Pinpoint the cell where the given text exists, returning its (X, Y) midpoint coordinate. 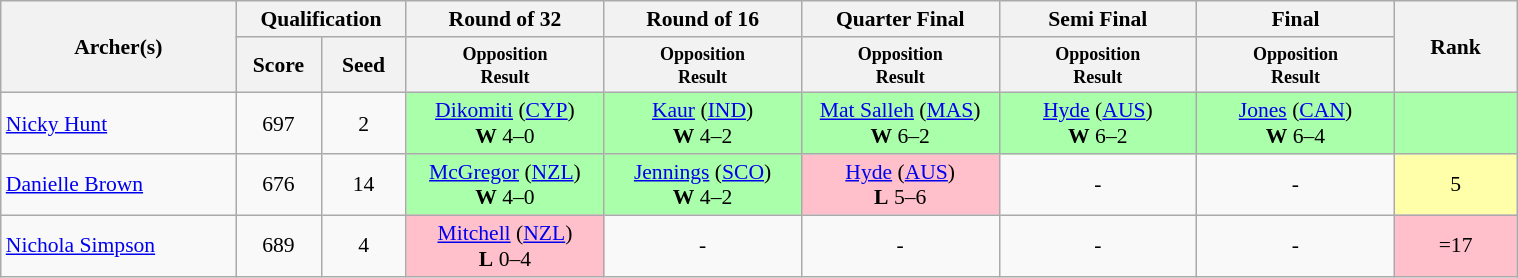
Danielle Brown (118, 184)
McGregor (NZL)W 4–0 (505, 184)
Mat Salleh (MAS)W 6–2 (900, 124)
697 (278, 124)
Kaur (IND)W 4–2 (703, 124)
Round of 16 (703, 19)
Mitchell (NZL)L 0–4 (505, 246)
5 (1456, 184)
Round of 32 (505, 19)
676 (278, 184)
Semi Final (1098, 19)
Nicky Hunt (118, 124)
Seed (364, 65)
Dikomiti (CYP)W 4–0 (505, 124)
4 (364, 246)
Hyde (AUS)W 6–2 (1098, 124)
689 (278, 246)
=17 (1456, 246)
Quarter Final (900, 19)
Hyde (AUS)L 5–6 (900, 184)
Jennings (SCO)W 4–2 (703, 184)
Rank (1456, 47)
2 (364, 124)
Archer(s) (118, 47)
Nichola Simpson (118, 246)
Final (1296, 19)
Score (278, 65)
Qualification (321, 19)
Jones (CAN)W 6–4 (1296, 124)
14 (364, 184)
